Capture the cell that displays the provided text and extract its [X, Y] central coordinate. 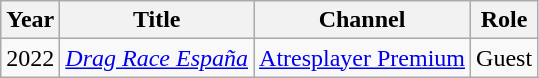
Year [30, 20]
Drag Race España [157, 58]
2022 [30, 58]
Channel [362, 20]
Atresplayer Premium [362, 58]
Role [504, 20]
Title [157, 20]
Guest [504, 58]
